Determine the [X, Y] coordinate at the center of the cell enclosing the given text.  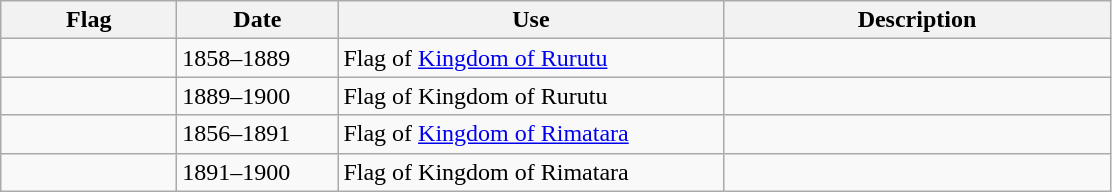
Use [531, 20]
1891–1900 [258, 172]
1858–1889 [258, 58]
Description [917, 20]
1856–1891 [258, 134]
Flag [89, 20]
1889–1900 [258, 96]
Date [258, 20]
